Capture the cell that displays the provided text and extract its (x, y) central coordinate. 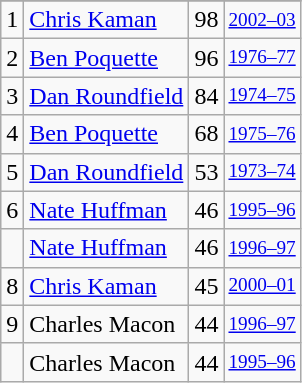
3 (12, 96)
9 (12, 324)
2 (12, 58)
1975–76 (262, 134)
84 (206, 96)
8 (12, 286)
96 (206, 58)
53 (206, 172)
1974–75 (262, 96)
2000–01 (262, 286)
1 (12, 20)
4 (12, 134)
2002–03 (262, 20)
98 (206, 20)
68 (206, 134)
1973–74 (262, 172)
5 (12, 172)
1976–77 (262, 58)
6 (12, 210)
45 (206, 286)
